From the cell containing the given text, extract its center point as (x, y) coordinate. 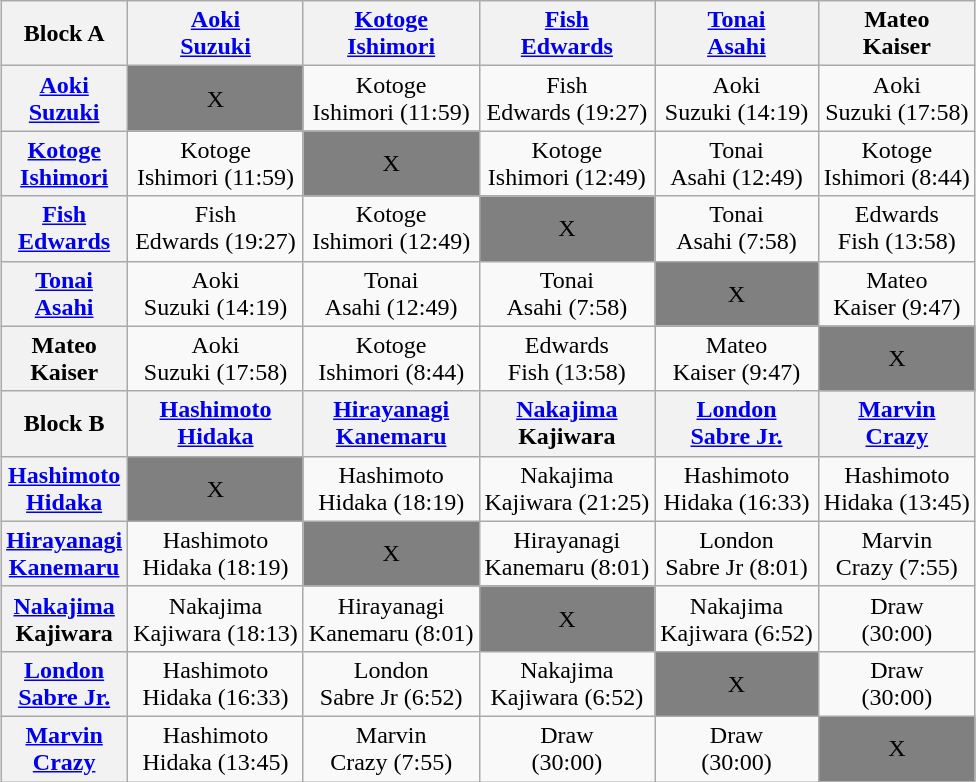
Block A (64, 34)
Block B (64, 424)
NakajimaKajiwara (18:13) (216, 618)
LondonSabre Jr (8:01) (737, 554)
LondonSabre Jr (6:52) (391, 684)
NakajimaKajiwara (21:25) (567, 488)
